For the text-containing cell, return its midpoint in (X, Y) coordinate format. 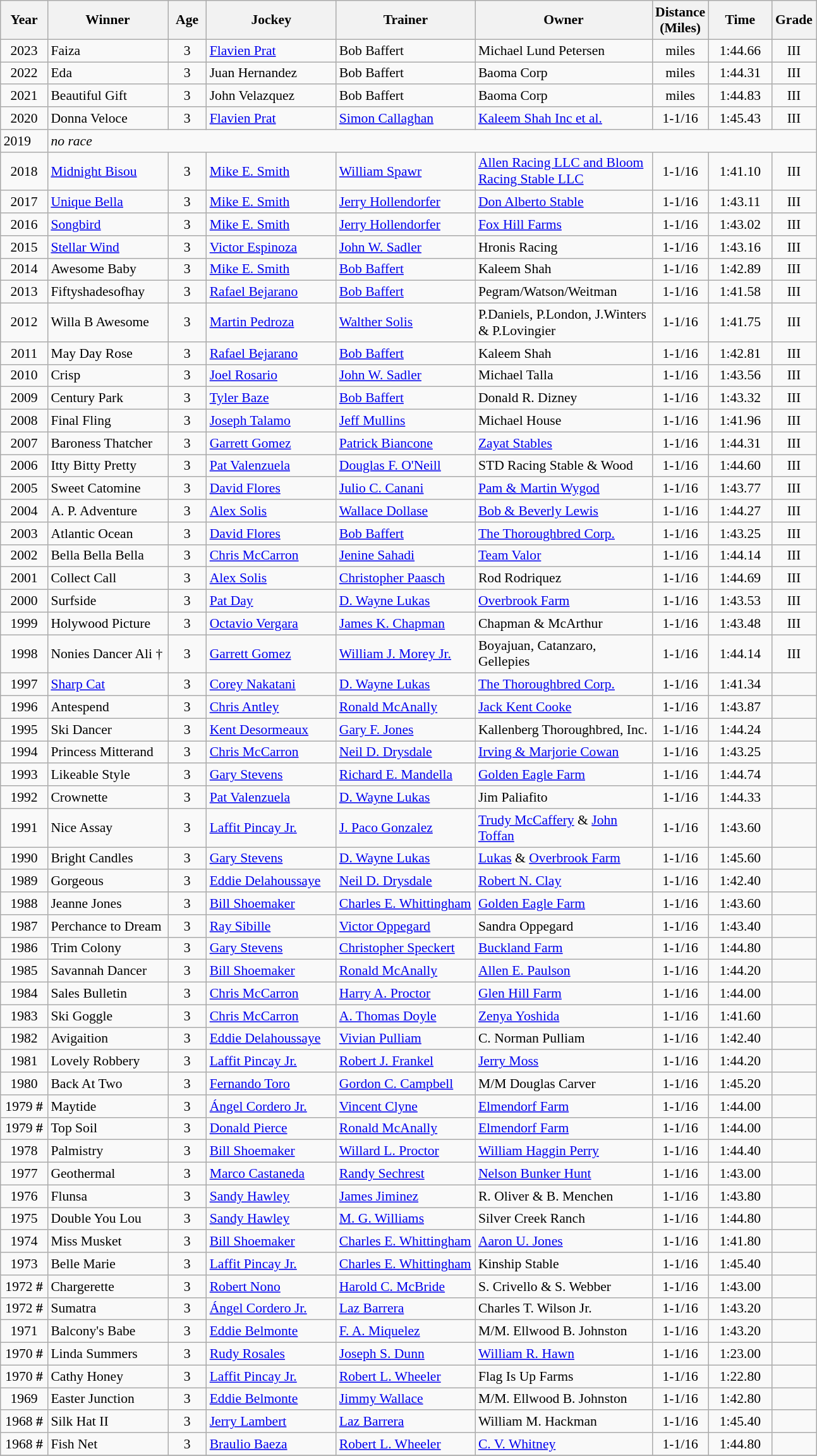
2002 (24, 556)
Palmistry (107, 1151)
1986 (24, 948)
Atlantic Ocean (107, 534)
Balcony's Babe (107, 1331)
Willard L. Proctor (406, 1151)
1:43.11 (740, 202)
Crownette (107, 797)
1996 (24, 707)
Tyler Baze (272, 398)
May Day Rose (107, 353)
Pegram/Watson/Weitman (564, 292)
Jimmy Wallace (406, 1399)
Corey Nakatani (272, 685)
1:41.34 (740, 685)
Fish Net (107, 1444)
Miss Musket (107, 1242)
Linda Summers (107, 1354)
Allen Racing LLC and Bloom Racing Stable LLC (564, 171)
William R. Hawn (564, 1354)
Michael House (564, 421)
1:41.80 (740, 1242)
Double You Lou (107, 1219)
2019 (24, 141)
STD Racing Stable & Wood (564, 466)
Harry A. Proctor (406, 994)
1:43.02 (740, 224)
2005 (24, 489)
Distance (Miles) (680, 20)
Chris Antley (272, 707)
2023 (24, 51)
Crisp (107, 376)
2004 (24, 511)
Pat Day (272, 601)
Donald R. Dizney (564, 398)
Kent Desormeaux (272, 730)
1:45.43 (740, 118)
Perchance to Dream (107, 926)
William Haggin Perry (564, 1151)
Sales Bulletin (107, 994)
1:43.77 (740, 489)
1:23.00 (740, 1354)
1976 (24, 1196)
Christopher Speckert (406, 948)
Boyajuan, Catanzaro, Gellepies (564, 654)
1988 (24, 903)
J. Paco Gonzalez (406, 828)
Lovely Robbery (107, 1061)
Team Valor (564, 556)
Kaleem Shah Inc et al. (564, 118)
1:43.56 (740, 376)
1978 (24, 1151)
Robert Nono (272, 1287)
William Spawr (406, 171)
1982 (24, 1039)
James K. Chapman (406, 623)
Richard E. Mandella (406, 775)
Patrick Biancone (406, 443)
Midnight Bisou (107, 171)
Princess Mitterand (107, 752)
1:41.10 (740, 171)
Songbird (107, 224)
Glen Hill Farm (564, 994)
1:43.48 (740, 623)
1:45.20 (740, 1084)
1:43.53 (740, 601)
1:44.24 (740, 730)
2013 (24, 292)
Kallenberg Thoroughbred, Inc. (564, 730)
Collect Call (107, 578)
2007 (24, 443)
Likeable Style (107, 775)
Nice Assay (107, 828)
Time (740, 20)
Nelson Bunker Hunt (564, 1174)
S. Crivello & S. Webber (564, 1287)
1:44.33 (740, 797)
Rod Rodriquez (564, 578)
Zayat Stables (564, 443)
Jeanne Jones (107, 903)
1:41.60 (740, 1016)
1:42.80 (740, 1399)
1:44.69 (740, 578)
C. Norman Pulliam (564, 1039)
Julio C. Canani (406, 489)
Juan Hernandez (272, 73)
C. V. Whitney (564, 1444)
2018 (24, 171)
1:43.32 (740, 398)
2021 (24, 96)
Cathy Honey (107, 1376)
1980 (24, 1084)
1973 (24, 1264)
Sweet Catomine (107, 489)
1992 (24, 797)
1991 (24, 828)
Gorgeous (107, 881)
Hronis Racing (564, 247)
Randy Sechrest (406, 1174)
Belle Marie (107, 1264)
Itty Bitty Pretty (107, 466)
Bob & Beverly Lewis (564, 511)
Bella Bella Bella (107, 556)
Fiftyshadesofhay (107, 292)
Age (187, 20)
Top Soil (107, 1129)
2003 (24, 534)
1998 (24, 654)
1:41.75 (740, 322)
1:43.87 (740, 707)
Octavio Vergara (272, 623)
1:42.89 (740, 269)
Trainer (406, 20)
no race (432, 141)
2020 (24, 118)
1:43.40 (740, 926)
2016 (24, 224)
Braulio Baeza (272, 1444)
1984 (24, 994)
1:42.81 (740, 353)
Donald Pierce (272, 1129)
1997 (24, 685)
Jack Kent Cooke (564, 707)
2006 (24, 466)
1974 (24, 1242)
Silk Hat II (107, 1422)
Sharp Cat (107, 685)
Donna Veloce (107, 118)
Faiza (107, 51)
Fernando Toro (272, 1084)
Trudy McCaffery & John Toffan (564, 828)
2001 (24, 578)
P.Daniels, P.London, J.Winters & P.Lovingier (564, 322)
Lukas & Overbrook Farm (564, 859)
Owner (564, 20)
1985 (24, 971)
Gordon C. Campbell (406, 1084)
A. Thomas Doyle (406, 1016)
R. Oliver & B. Menchen (564, 1196)
2010 (24, 376)
Pam & Martin Wygod (564, 489)
Sandra Oppegard (564, 926)
1981 (24, 1061)
1:44.60 (740, 466)
Easter Junction (107, 1399)
Awesome Baby (107, 269)
Gary F. Jones (406, 730)
2012 (24, 322)
Jerry Lambert (272, 1422)
Chargerette (107, 1287)
William M. Hackman (564, 1422)
Winner (107, 20)
Aaron U. Jones (564, 1242)
1969 (24, 1399)
Robert N. Clay (564, 881)
Silver Creek Ranch (564, 1219)
Holywood Picture (107, 623)
Flag Is Up Farms (564, 1376)
1:44.40 (740, 1151)
2022 (24, 73)
M/M Douglas Carver (564, 1084)
Buckland Farm (564, 948)
1:43.16 (740, 247)
Stellar Wind (107, 247)
Joel Rosario (272, 376)
Victor Oppegard (406, 926)
William J. Morey Jr. (406, 654)
Flunsa (107, 1196)
2009 (24, 398)
Surfside (107, 601)
1:22.80 (740, 1376)
Jerry Moss (564, 1061)
1:45.60 (740, 859)
Christopher Paasch (406, 578)
F. A. Miquelez (406, 1331)
Joseph S. Dunn (406, 1354)
1:41.58 (740, 292)
Unique Bella (107, 202)
Ski Dancer (107, 730)
Nonies Dancer Ali † (107, 654)
Antespend (107, 707)
Overbrook Farm (564, 601)
1:44.74 (740, 775)
A. P. Adventure (107, 511)
1971 (24, 1331)
2014 (24, 269)
1:41.96 (740, 421)
Baroness Thatcher (107, 443)
1990 (24, 859)
Vivian Pulliam (406, 1039)
1:44.27 (740, 511)
Final Fling (107, 421)
Simon Callaghan (406, 118)
1999 (24, 623)
Walther Solis (406, 322)
2017 (24, 202)
Avigaition (107, 1039)
1993 (24, 775)
Sumatra (107, 1309)
Year (24, 20)
Bright Candles (107, 859)
Douglas F. O'Neill (406, 466)
Allen E. Paulson (564, 971)
Savannah Dancer (107, 971)
Jim Paliafito (564, 797)
Back At Two (107, 1084)
Century Park (107, 398)
1:44.66 (740, 51)
1987 (24, 926)
Eda (107, 73)
2011 (24, 353)
James Jiminez (406, 1196)
Ski Goggle (107, 1016)
Jockey (272, 20)
Michael Talla (564, 376)
Don Alberto Stable (564, 202)
Ray Sibille (272, 926)
Zenya Yoshida (564, 1016)
Marco Castaneda (272, 1174)
Joseph Talamo (272, 421)
Jenine Sahadi (406, 556)
Robert J. Frankel (406, 1061)
Fox Hill Farms (564, 224)
Irving & Marjorie Cowan (564, 752)
1:43.80 (740, 1196)
2015 (24, 247)
Beautiful Gift (107, 96)
Geothermal (107, 1174)
John Velazquez (272, 96)
Jeff Mullins (406, 421)
M. G. Williams (406, 1219)
Victor Espinoza (272, 247)
1995 (24, 730)
Chapman & McArthur (564, 623)
2000 (24, 601)
1:44.83 (740, 96)
1975 (24, 1219)
1977 (24, 1174)
Charles T. Wilson Jr. (564, 1309)
Wallace Dollase (406, 511)
2008 (24, 421)
Rudy Rosales (272, 1354)
1989 (24, 881)
Trim Colony (107, 948)
Maytide (107, 1106)
Harold C. McBride (406, 1287)
Grade (794, 20)
1983 (24, 1016)
Willa B Awesome (107, 322)
1994 (24, 752)
Michael Lund Petersen (564, 51)
Kinship Stable (564, 1264)
Martin Pedroza (272, 322)
Vincent Clyne (406, 1106)
